For the text-containing cell, return its midpoint in (X, Y) coordinate format. 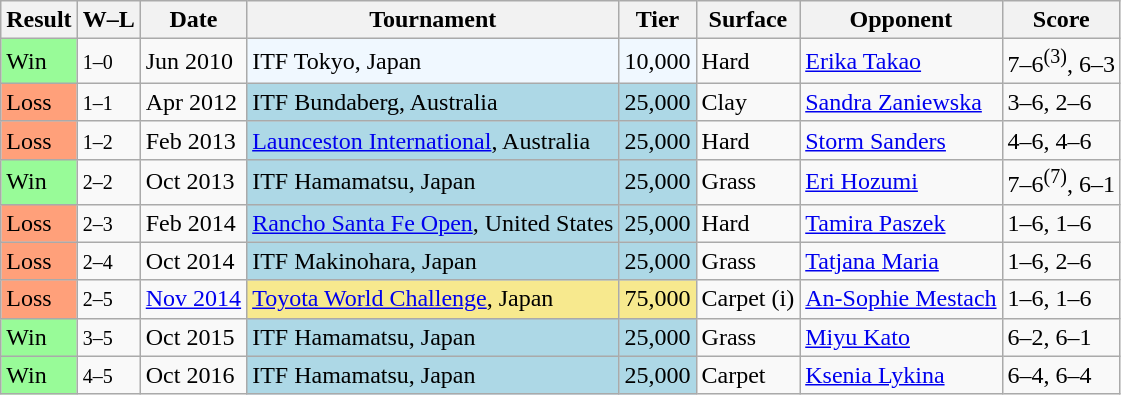
2–5 (108, 299)
Tamira Paszek (901, 223)
Result (39, 20)
7–6(7), 6–1 (1061, 182)
4–6, 4–6 (1061, 140)
1–6, 2–6 (1061, 261)
W–L (108, 20)
Oct 2016 (193, 375)
Miyu Kato (901, 337)
4–5 (108, 375)
Carpet (i) (748, 299)
2–2 (108, 182)
Feb 2014 (193, 223)
Tier (658, 20)
Opponent (901, 20)
Sandra Zaniewska (901, 102)
Eri Hozumi (901, 182)
ITF Bundaberg, Australia (433, 102)
Clay (748, 102)
Storm Sanders (901, 140)
Date (193, 20)
Tatjana Maria (901, 261)
Oct 2013 (193, 182)
Carpet (748, 375)
1–1 (108, 102)
1–2 (108, 140)
Feb 2013 (193, 140)
Score (1061, 20)
1–0 (108, 62)
Erika Takao (901, 62)
3–5 (108, 337)
Oct 2015 (193, 337)
Surface (748, 20)
Toyota World Challenge, Japan (433, 299)
An-Sophie Mestach (901, 299)
3–6, 2–6 (1061, 102)
Apr 2012 (193, 102)
Jun 2010 (193, 62)
6–4, 6–4 (1061, 375)
6–2, 6–1 (1061, 337)
Tournament (433, 20)
Oct 2014 (193, 261)
Ksenia Lykina (901, 375)
75,000 (658, 299)
Rancho Santa Fe Open, United States (433, 223)
Launceston International, Australia (433, 140)
2–4 (108, 261)
7–6(3), 6–3 (1061, 62)
ITF Makinohara, Japan (433, 261)
10,000 (658, 62)
Nov 2014 (193, 299)
2–3 (108, 223)
ITF Tokyo, Japan (433, 62)
